Scan for the cell matching the given text and deliver its [x, y] coordinate at center. 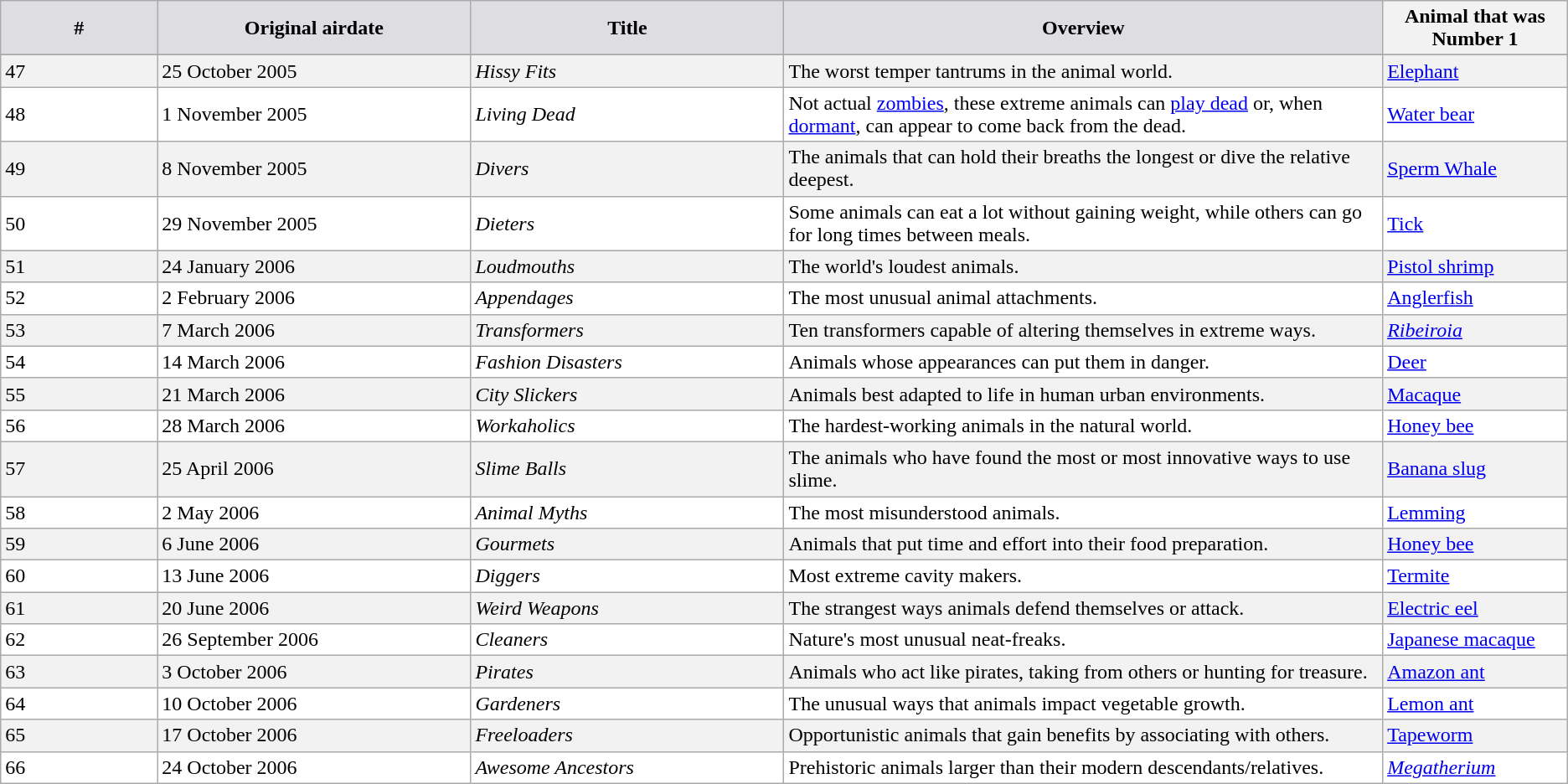
65 [79, 735]
Divers [627, 169]
The strangest ways animals defend themselves or attack. [1084, 608]
Termite [1476, 576]
Lemon ant [1476, 704]
57 [79, 469]
54 [79, 362]
Animals best adapted to life in human urban environments. [1084, 394]
6 June 2006 [314, 544]
Appendages [627, 298]
Animal that was Number 1 [1476, 28]
The world's loudest animals. [1084, 266]
8 November 2005 [314, 169]
Loudmouths [627, 266]
Gardeners [627, 704]
Tapeworm [1476, 735]
Nature's most unusual neat-freaks. [1084, 640]
Weird Weapons [627, 608]
53 [79, 330]
63 [79, 672]
Tick [1476, 223]
Japanese macaque [1476, 640]
25 April 2006 [314, 469]
Macaque [1476, 394]
56 [79, 426]
Most extreme cavity makers. [1084, 576]
Gourmets [627, 544]
Banana slug [1476, 469]
21 March 2006 [314, 394]
Fashion Disasters [627, 362]
Prehistoric animals larger than their modern descendants/relatives. [1084, 767]
55 [79, 394]
48 [79, 114]
1 November 2005 [314, 114]
47 [79, 71]
14 March 2006 [314, 362]
2 February 2006 [314, 298]
Not actual zombies, these extreme animals can play dead or, when dormant, can appear to come back from the dead. [1084, 114]
25 October 2005 [314, 71]
Elephant [1476, 71]
The most unusual animal attachments. [1084, 298]
The unusual ways that animals impact vegetable growth. [1084, 704]
Title [627, 28]
61 [79, 608]
Overview [1084, 28]
City Slickers [627, 394]
Amazon ant [1476, 672]
Diggers [627, 576]
Water bear [1476, 114]
13 June 2006 [314, 576]
# [79, 28]
Transformers [627, 330]
Electric eel [1476, 608]
Living Dead [627, 114]
Animals that put time and effort into their food preparation. [1084, 544]
Megatherium [1476, 767]
Ten transformers capable of altering themselves in extreme ways. [1084, 330]
The worst temper tantrums in the animal world. [1084, 71]
The animals that can hold their breaths the longest or dive the relative deepest. [1084, 169]
24 January 2006 [314, 266]
Freeloaders [627, 735]
20 June 2006 [314, 608]
Animal Myths [627, 512]
The animals who have found the most or most innovative ways to use slime. [1084, 469]
The hardest-working animals in the natural world. [1084, 426]
Deer [1476, 362]
52 [79, 298]
Workaholics [627, 426]
Some animals can eat a lot without gaining weight, while others can go for long times between meals. [1084, 223]
58 [79, 512]
60 [79, 576]
Hissy Fits [627, 71]
24 October 2006 [314, 767]
Lemming [1476, 512]
Pistol shrimp [1476, 266]
Anglerfish [1476, 298]
51 [79, 266]
50 [79, 223]
17 October 2006 [314, 735]
Slime Balls [627, 469]
Sperm Whale [1476, 169]
62 [79, 640]
Cleaners [627, 640]
7 March 2006 [314, 330]
3 October 2006 [314, 672]
59 [79, 544]
Ribeiroia [1476, 330]
Pirates [627, 672]
66 [79, 767]
Opportunistic animals that gain benefits by associating with others. [1084, 735]
2 May 2006 [314, 512]
29 November 2005 [314, 223]
49 [79, 169]
64 [79, 704]
Original airdate [314, 28]
28 March 2006 [314, 426]
26 September 2006 [314, 640]
Animals whose appearances can put them in danger. [1084, 362]
Awesome Ancestors [627, 767]
Dieters [627, 223]
10 October 2006 [314, 704]
The most misunderstood animals. [1084, 512]
Animals who act like pirates, taking from others or hunting for treasure. [1084, 672]
